Return (X, Y) of the center of cell containing provided text 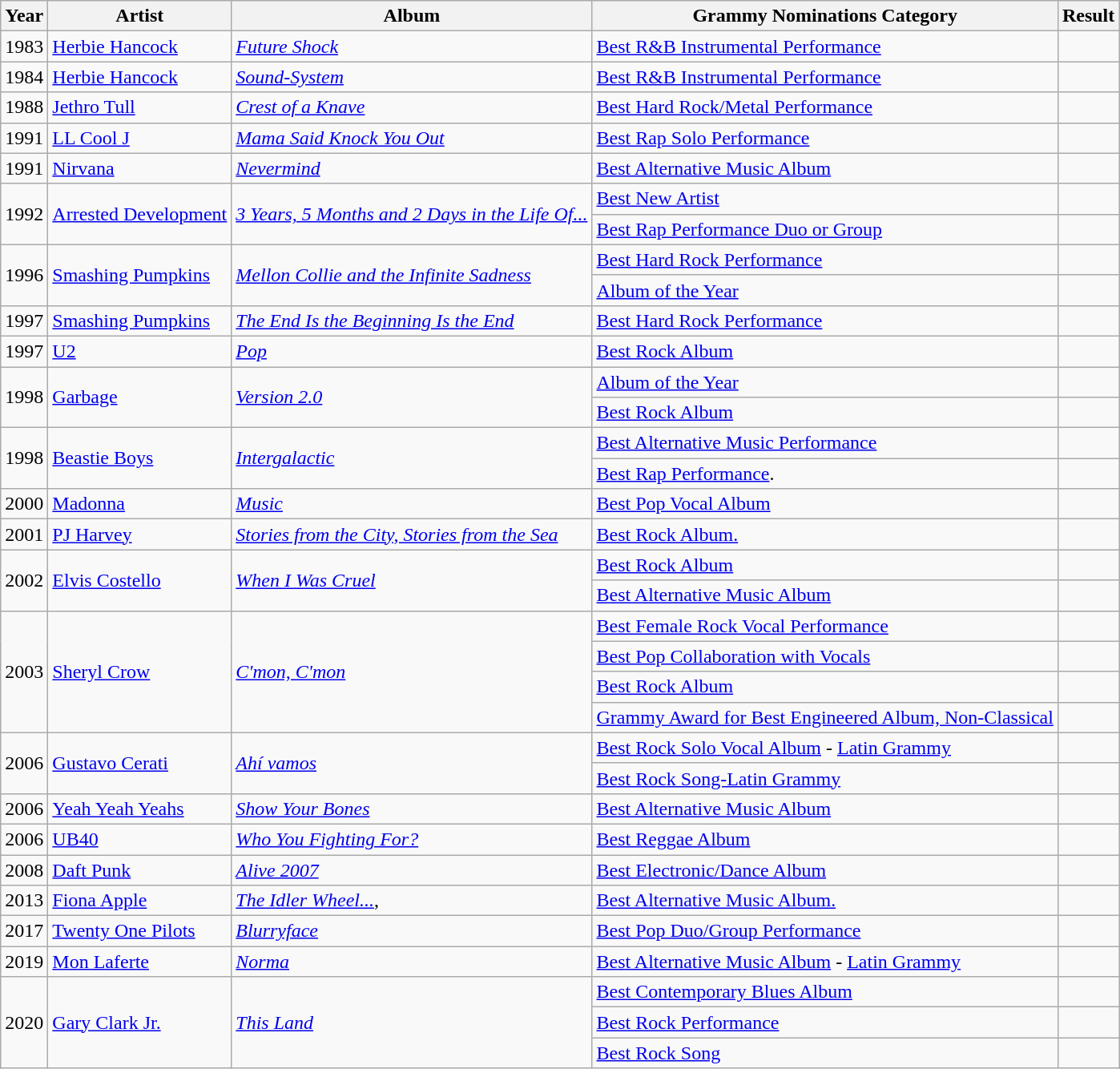
Jethro Tull (139, 107)
Gustavo Cerati (139, 763)
Best Pop Vocal Album (825, 504)
Best Female Rock Vocal Performance (825, 626)
Artist (139, 16)
Best Rap Performance Duo or Group (825, 229)
Gary Clark Jr. (139, 1023)
Ahí vamos (412, 763)
Best Pop Collaboration with Vocals (825, 656)
Beastie Boys (139, 458)
Pop (412, 351)
2000 (24, 504)
Best Pop Duo/Group Performance (825, 931)
2002 (24, 580)
2013 (24, 901)
The Idler Wheel..., (412, 901)
Best Rock Album. (825, 534)
2020 (24, 1023)
2001 (24, 534)
Best Hard Rock/Metal Performance (825, 107)
1984 (24, 77)
This Land (412, 1023)
Album (412, 16)
Year (24, 16)
Daft Punk (139, 869)
Grammy Nominations Category (825, 16)
Mama Said Knock You Out (412, 138)
Future Shock (412, 46)
Fiona Apple (139, 901)
UB40 (139, 839)
Sound-System (412, 77)
1992 (24, 214)
Best Alternative Music Performance (825, 443)
Nevermind (412, 168)
Yeah Yeah Yeahs (139, 809)
Result (1088, 16)
1996 (24, 275)
Version 2.0 (412, 397)
2019 (24, 962)
Crest of a Knave (412, 107)
Best Rap Performance. (825, 474)
Best Contemporary Blues Album (825, 992)
Best Rap Solo Performance (825, 138)
LL Cool J (139, 138)
Mon Laferte (139, 962)
Madonna (139, 504)
Arrested Development (139, 214)
Nirvana (139, 168)
1988 (24, 107)
Who You Fighting For? (412, 839)
3 Years, 5 Months and 2 Days in the Life Of... (412, 214)
Twenty One Pilots (139, 931)
2017 (24, 931)
Blurryface (412, 931)
Stories from the City, Stories from the Sea (412, 534)
Best Alternative Music Album - Latin Grammy (825, 962)
Grammy Award for Best Engineered Album, Non-Classical (825, 717)
When I Was Cruel (412, 580)
Best Electronic/Dance Album (825, 869)
Music (412, 504)
Norma (412, 962)
1983 (24, 46)
Sheryl Crow (139, 672)
Intergalactic (412, 458)
Alive 2007 (412, 869)
Mellon Collie and the Infinite Sadness (412, 275)
2003 (24, 672)
Best Rock Solo Vocal Album - Latin Grammy (825, 748)
PJ Harvey (139, 534)
Elvis Costello (139, 580)
Best Reggae Album (825, 839)
Best Rock Song-Latin Grammy (825, 778)
Best Alternative Music Album. (825, 901)
Show Your Bones (412, 809)
Best Rock Song (825, 1053)
Garbage (139, 397)
The End Is the Beginning Is the End (412, 321)
C'mon, C'mon (412, 672)
Best Rock Performance (825, 1023)
Best New Artist (825, 199)
U2 (139, 351)
2008 (24, 869)
